Return [X, Y] of the center of cell containing provided text 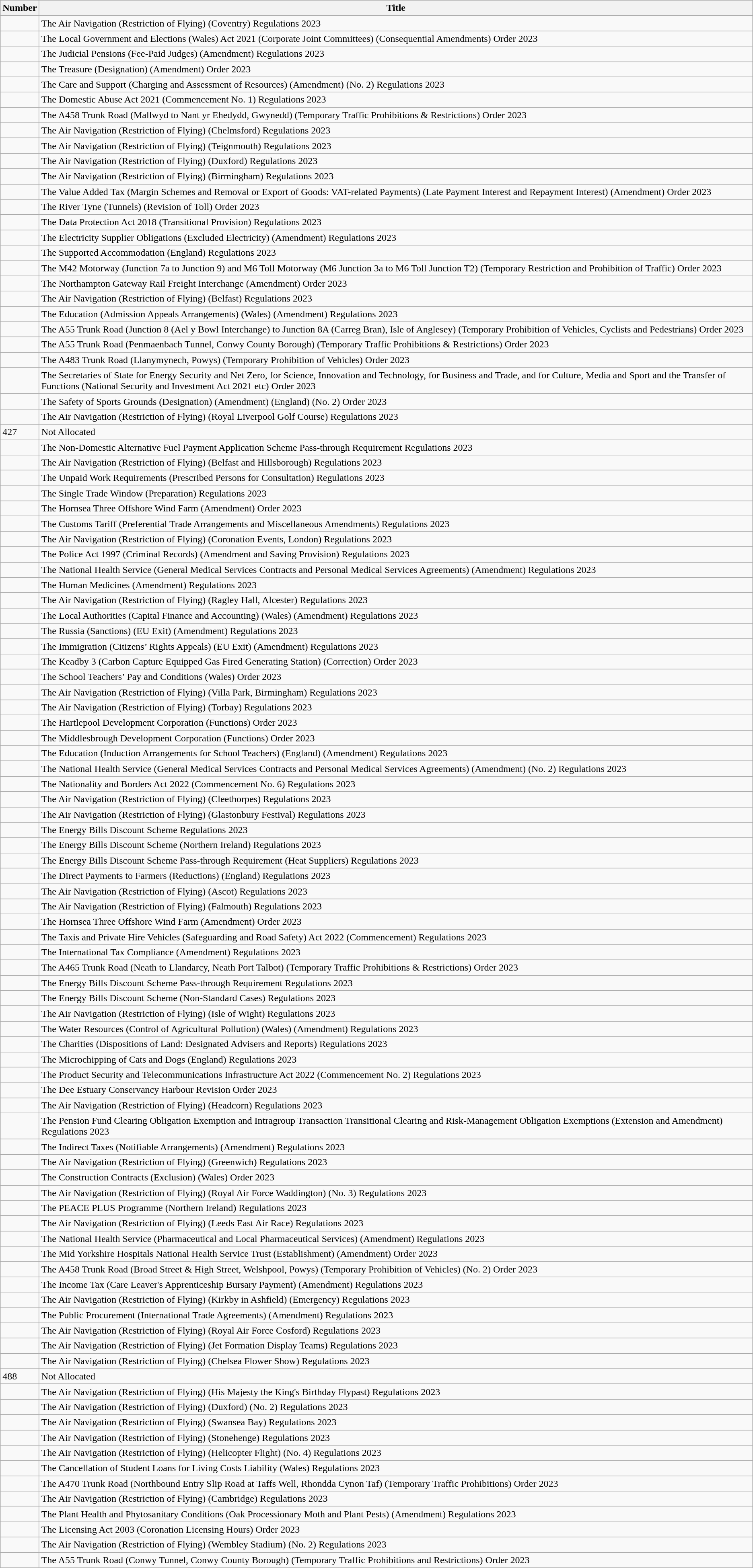
The Air Navigation (Restriction of Flying) (Ascot) Regulations 2023 [396, 891]
The Air Navigation (Restriction of Flying) (Ragley Hall, Alcester) Regulations 2023 [396, 600]
The National Health Service (Pharmaceutical and Local Pharmaceutical Services) (Amendment) Regulations 2023 [396, 1239]
The Air Navigation (Restriction of Flying) (Belfast) Regulations 2023 [396, 299]
The Air Navigation (Restriction of Flying) (Stonehenge) Regulations 2023 [396, 1437]
The Safety of Sports Grounds (Designation) (Amendment) (England) (No. 2) Order 2023 [396, 401]
The Income Tax (Care Leaver's Apprenticeship Bursary Payment) (Amendment) Regulations 2023 [396, 1285]
The Air Navigation (Restriction of Flying) (Chelmsford) Regulations 2023 [396, 130]
The Air Navigation (Restriction of Flying) (Kirkby in Ashfield) (Emergency) Regulations 2023 [396, 1300]
The Police Act 1997 (Criminal Records) (Amendment and Saving Provision) Regulations 2023 [396, 554]
The A55 Trunk Road (Conwy Tunnel, Conwy County Borough) (Temporary Traffic Prohibitions and Restrictions) Order 2023 [396, 1560]
The Supported Accommodation (England) Regulations 2023 [396, 253]
The Education (Induction Arrangements for School Teachers) (England) (Amendment) Regulations 2023 [396, 753]
The Northampton Gateway Rail Freight Interchange (Amendment) Order 2023 [396, 283]
The Air Navigation (Restriction of Flying) (Falmouth) Regulations 2023 [396, 906]
The Air Navigation (Restriction of Flying) (Torbay) Regulations 2023 [396, 708]
The Judicial Pensions (Fee-Paid Judges) (Amendment) Regulations 2023 [396, 54]
The Russia (Sanctions) (EU Exit) (Amendment) Regulations 2023 [396, 631]
The Air Navigation (Restriction of Flying) (Belfast and Hillsborough) Regulations 2023 [396, 463]
The Air Navigation (Restriction of Flying) (Swansea Bay) Regulations 2023 [396, 1422]
The Local Government and Elections (Wales) Act 2021 (Corporate Joint Committees) (Consequential Amendments) Order 2023 [396, 39]
The Air Navigation (Restriction of Flying) (Royal Liverpool Golf Course) Regulations 2023 [396, 417]
The Immigration (Citizens’ Rights Appeals) (EU Exit) (Amendment) Regulations 2023 [396, 646]
The Air Navigation (Restriction of Flying) (His Majesty the King's Birthday Flypast) Regulations 2023 [396, 1391]
The Air Navigation (Restriction of Flying) (Chelsea Flower Show) Regulations 2023 [396, 1361]
The Care and Support (Charging and Assessment of Resources) (Amendment) (No. 2) Regulations 2023 [396, 84]
The A458 Trunk Road (Broad Street & High Street, Welshpool, Powys) (Temporary Prohibition of Vehicles) (No. 2) Order 2023 [396, 1269]
The Air Navigation (Restriction of Flying) (Villa Park, Birmingham) Regulations 2023 [396, 692]
The Energy Bills Discount Scheme (Northern Ireland) Regulations 2023 [396, 845]
The Public Procurement (International Trade Agreements) (Amendment) Regulations 2023 [396, 1315]
The Water Resources (Control of Agricultural Pollution) (Wales) (Amendment) Regulations 2023 [396, 1029]
The Air Navigation (Restriction of Flying) (Greenwich) Regulations 2023 [396, 1162]
The Energy Bills Discount Scheme (Non-Standard Cases) Regulations 2023 [396, 998]
The Air Navigation (Restriction of Flying) (Duxford) (No. 2) Regulations 2023 [396, 1407]
The River Tyne (Tunnels) (Revision of Toll) Order 2023 [396, 207]
The Energy Bills Discount Scheme Pass-through Requirement (Heat Suppliers) Regulations 2023 [396, 860]
The Air Navigation (Restriction of Flying) (Teignmouth) Regulations 2023 [396, 146]
The Local Authorities (Capital Finance and Accounting) (Wales) (Amendment) Regulations 2023 [396, 616]
The National Health Service (General Medical Services Contracts and Personal Medical Services Agreements) (Amendment) Regulations 2023 [396, 570]
The Air Navigation (Restriction of Flying) (Glastonbury Festival) Regulations 2023 [396, 815]
The Unpaid Work Requirements (Prescribed Persons for Consultation) Regulations 2023 [396, 478]
The Air Navigation (Restriction of Flying) (Cleethorpes) Regulations 2023 [396, 799]
Title [396, 8]
The Electricity Supplier Obligations (Excluded Electricity) (Amendment) Regulations 2023 [396, 238]
The Cancellation of Student Loans for Living Costs Liability (Wales) Regulations 2023 [396, 1468]
The Air Navigation (Restriction of Flying) (Wembley Stadium) (No. 2) Regulations 2023 [396, 1545]
The Air Navigation (Restriction of Flying) (Royal Air Force Waddington) (No. 3) Regulations 2023 [396, 1193]
The Human Medicines (Amendment) Regulations 2023 [396, 585]
The Air Navigation (Restriction of Flying) (Royal Air Force Cosford) Regulations 2023 [396, 1330]
The Nationality and Borders Act 2022 (Commencement No. 6) Regulations 2023 [396, 784]
The Middlesbrough Development Corporation (Functions) Order 2023 [396, 738]
The Product Security and Telecommunications Infrastructure Act 2022 (Commencement No. 2) Regulations 2023 [396, 1075]
The Data Protection Act 2018 (Transitional Provision) Regulations 2023 [396, 222]
The Non-Domestic Alternative Fuel Payment Application Scheme Pass-through Requirement Regulations 2023 [396, 447]
The Single Trade Window (Preparation) Regulations 2023 [396, 493]
The PEACE PLUS Programme (Northern Ireland) Regulations 2023 [396, 1208]
The Air Navigation (Restriction of Flying) (Helicopter Flight) (No. 4) Regulations 2023 [396, 1453]
The International Tax Compliance (Amendment) Regulations 2023 [396, 952]
The Air Navigation (Restriction of Flying) (Isle of Wight) Regulations 2023 [396, 1014]
The Dee Estuary Conservancy Harbour Revision Order 2023 [396, 1090]
The Energy Bills Discount Scheme Regulations 2023 [396, 830]
The Microchipping of Cats and Dogs (England) Regulations 2023 [396, 1059]
The A470 Trunk Road (Northbound Entry Slip Road at Taffs Well, Rhondda Cynon Taf) (Temporary Traffic Prohibitions) Order 2023 [396, 1484]
The Energy Bills Discount Scheme Pass-through Requirement Regulations 2023 [396, 983]
The Indirect Taxes (Notifiable Arrangements) (Amendment) Regulations 2023 [396, 1147]
The National Health Service (General Medical Services Contracts and Personal Medical Services Agreements) (Amendment) (No. 2) Regulations 2023 [396, 769]
427 [20, 432]
The Mid Yorkshire Hospitals National Health Service Trust (Establishment) (Amendment) Order 2023 [396, 1254]
The A465 Trunk Road (Neath to Llandarcy, Neath Port Talbot) (Temporary Traffic Prohibitions & Restrictions) Order 2023 [396, 968]
488 [20, 1376]
The Air Navigation (Restriction of Flying) (Coronation Events, London) Regulations 2023 [396, 539]
The Direct Payments to Farmers (Reductions) (England) Regulations 2023 [396, 876]
The Charities (Dispositions of Land: Designated Advisers and Reports) Regulations 2023 [396, 1044]
The Domestic Abuse Act 2021 (Commencement No. 1) Regulations 2023 [396, 100]
The Plant Health and Phytosanitary Conditions (Oak Processionary Moth and Plant Pests) (Amendment) Regulations 2023 [396, 1514]
The Customs Tariff (Preferential Trade Arrangements and Miscellaneous Amendments) Regulations 2023 [396, 524]
The Keadby 3 (Carbon Capture Equipped Gas Fired Generating Station) (Correction) Order 2023 [396, 661]
The Air Navigation (Restriction of Flying) (Jet Formation Display Teams) Regulations 2023 [396, 1346]
The Air Navigation (Restriction of Flying) (Leeds East Air Race) Regulations 2023 [396, 1223]
The Air Navigation (Restriction of Flying) (Birmingham) Regulations 2023 [396, 176]
The A458 Trunk Road (Mallwyd to Nant yr Ehedydd, Gwynedd) (Temporary Traffic Prohibitions & Restrictions) Order 2023 [396, 115]
The Education (Admission Appeals Arrangements) (Wales) (Amendment) Regulations 2023 [396, 314]
The Taxis and Private Hire Vehicles (Safeguarding and Road Safety) Act 2022 (Commencement) Regulations 2023 [396, 937]
The Air Navigation (Restriction of Flying) (Duxford) Regulations 2023 [396, 161]
The Construction Contracts (Exclusion) (Wales) Order 2023 [396, 1177]
The Licensing Act 2003 (Coronation Licensing Hours) Order 2023 [396, 1529]
The Treasure (Designation) (Amendment) Order 2023 [396, 69]
The Hartlepool Development Corporation (Functions) Order 2023 [396, 723]
Number [20, 8]
The School Teachers’ Pay and Conditions (Wales) Order 2023 [396, 677]
The Air Navigation (Restriction of Flying) (Headcorn) Regulations 2023 [396, 1105]
The Air Navigation (Restriction of Flying) (Coventry) Regulations 2023 [396, 23]
The A483 Trunk Road (Llanymynech, Powys) (Temporary Prohibition of Vehicles) Order 2023 [396, 360]
The Air Navigation (Restriction of Flying) (Cambridge) Regulations 2023 [396, 1499]
The A55 Trunk Road (Penmaenbach Tunnel, Conwy County Borough) (Temporary Traffic Prohibitions & Restrictions) Order 2023 [396, 345]
